Extract the [x, y] coordinate from the center of the cell holding the provided text.  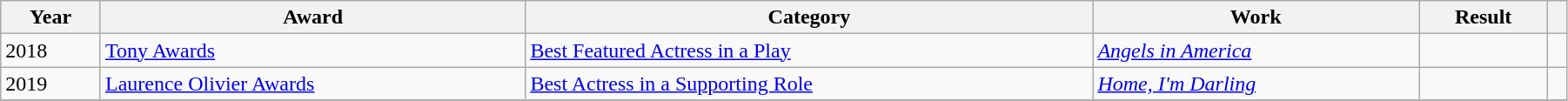
Award [312, 17]
Angels in America [1256, 50]
Best Featured Actress in a Play [809, 50]
Laurence Olivier Awards [312, 84]
Category [809, 17]
Year [50, 17]
Tony Awards [312, 50]
Result [1483, 17]
Best Actress in a Supporting Role [809, 84]
2019 [50, 84]
Work [1256, 17]
Home, I'm Darling [1256, 84]
2018 [50, 50]
